Capture the cell that displays the provided text and extract its (x, y) central coordinate. 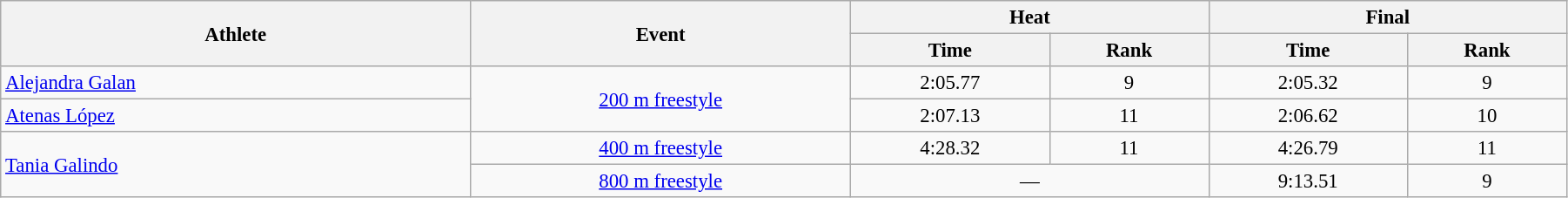
400 m freestyle (661, 148)
2:06.62 (1308, 116)
Alejandra Galan (236, 83)
2:05.32 (1308, 83)
10 (1486, 116)
Event (661, 33)
4:28.32 (950, 148)
9:13.51 (1308, 181)
Tania Galindo (236, 164)
2:05.77 (950, 83)
4:26.79 (1308, 148)
— (1030, 181)
Final (1387, 17)
200 m freestyle (661, 99)
800 m freestyle (661, 181)
2:07.13 (950, 116)
Atenas López (236, 116)
Athlete (236, 33)
Heat (1030, 17)
